Provide the [X, Y] coordinate of the cell's center where the given text is located.  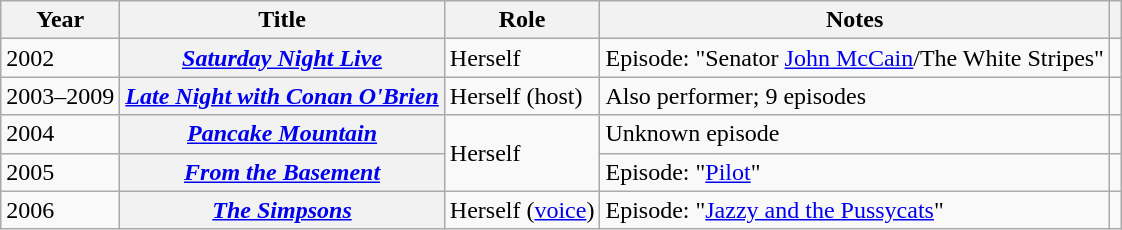
Episode: "Pilot" [855, 172]
Episode: "Jazzy and the Pussycats" [855, 210]
From the Basement [282, 172]
Title [282, 20]
Herself (voice) [522, 210]
The Simpsons [282, 210]
Role [522, 20]
Also performer; 9 episodes [855, 96]
2005 [60, 172]
Late Night with Conan O'Brien [282, 96]
Herself (host) [522, 96]
2003–2009 [60, 96]
Episode: "Senator John McCain/The White Stripes" [855, 58]
Pancake Mountain [282, 134]
2004 [60, 134]
Notes [855, 20]
2006 [60, 210]
Unknown episode [855, 134]
Saturday Night Live [282, 58]
2002 [60, 58]
Year [60, 20]
